Identify which cell holds the provided text, then report its [X, Y] central coordinate. 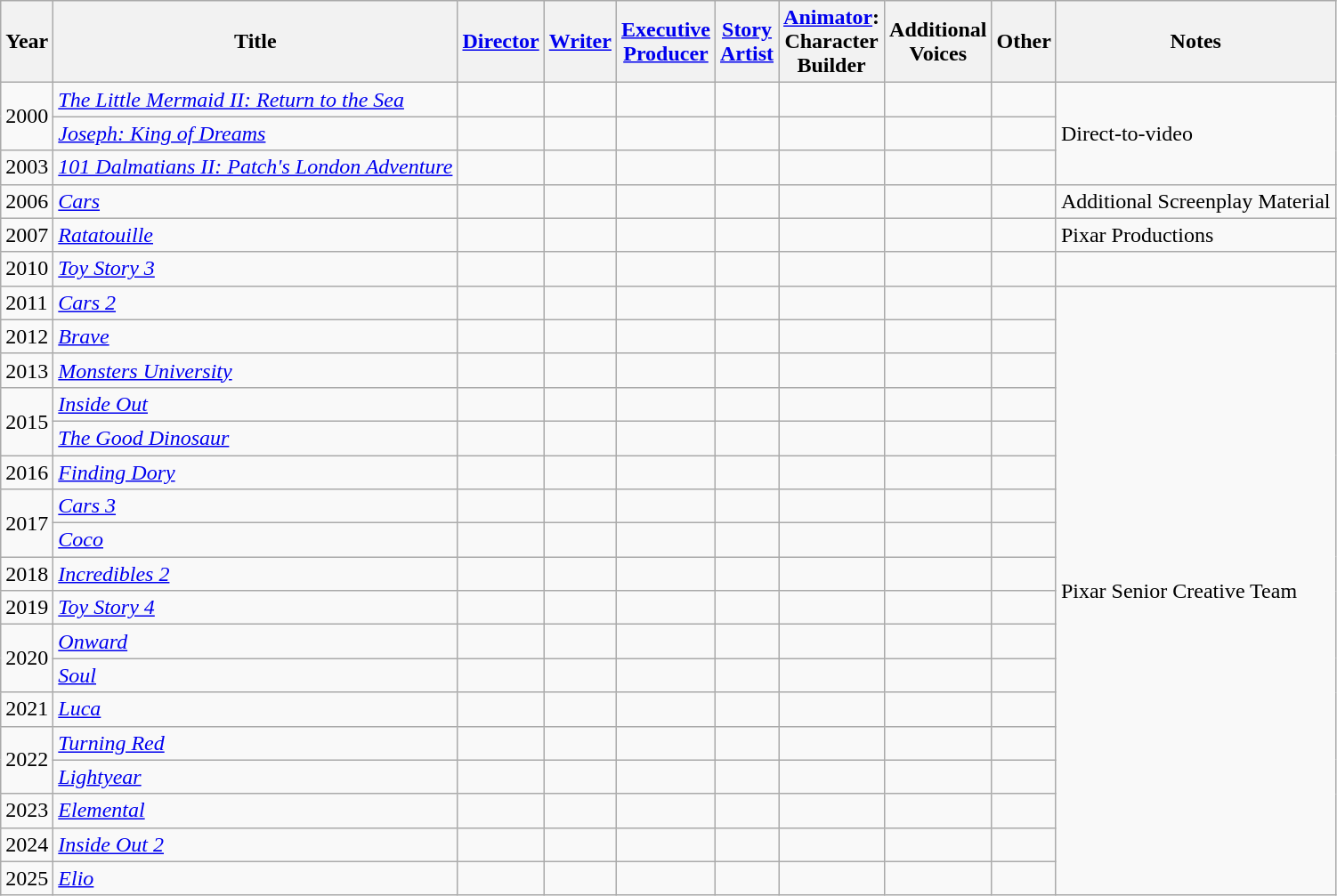
Joseph: King of Dreams [255, 133]
2006 [27, 201]
2007 [27, 235]
Year [27, 42]
Notes [1195, 42]
Writer [580, 42]
2023 [27, 811]
StoryArtist [748, 42]
2016 [27, 472]
Incredibles 2 [255, 574]
Pixar Productions [1195, 235]
Direct-to-video [1195, 133]
2017 [27, 523]
ExecutiveProducer [666, 42]
2021 [27, 709]
Lightyear [255, 777]
Coco [255, 540]
Elio [255, 878]
Turning Red [255, 743]
The Little Mermaid II: Return to the Sea [255, 100]
The Good Dinosaur [255, 438]
Inside Out 2 [255, 844]
2000 [27, 117]
Soul [255, 675]
Pixar Senior Creative Team [1195, 591]
Inside Out [255, 404]
2019 [27, 608]
Cars [255, 201]
Cars 2 [255, 303]
Onward [255, 642]
Finding Dory [255, 472]
2018 [27, 574]
Elemental [255, 811]
Title [255, 42]
2013 [27, 370]
Cars 3 [255, 506]
Luca [255, 709]
2020 [27, 658]
Toy Story 3 [255, 269]
2012 [27, 336]
Additional Screenplay Material [1195, 201]
2022 [27, 760]
Animator:CharacterBuilder [831, 42]
2003 [27, 167]
Monsters University [255, 370]
Ratatouille [255, 235]
AdditionalVoices [938, 42]
2011 [27, 303]
2010 [27, 269]
Other [1024, 42]
Toy Story 4 [255, 608]
Director [500, 42]
2024 [27, 844]
2015 [27, 421]
101 Dalmatians II: Patch's London Adventure [255, 167]
2025 [27, 878]
Brave [255, 336]
